Scan for the cell matching the given text and deliver its (X, Y) coordinate at center. 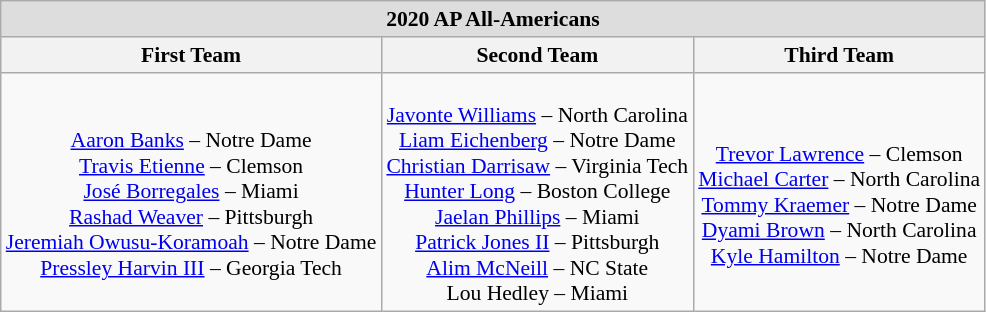
2020 AP All-Americans (493, 19)
Third Team (839, 55)
Second Team (537, 55)
First Team (192, 55)
Trevor Lawrence – ClemsonMichael Carter – North CarolinaTommy Kraemer – Notre DameDyami Brown – North CarolinaKyle Hamilton – Notre Dame (839, 192)
